For the text-containing cell, return its midpoint in [x, y] coordinate format. 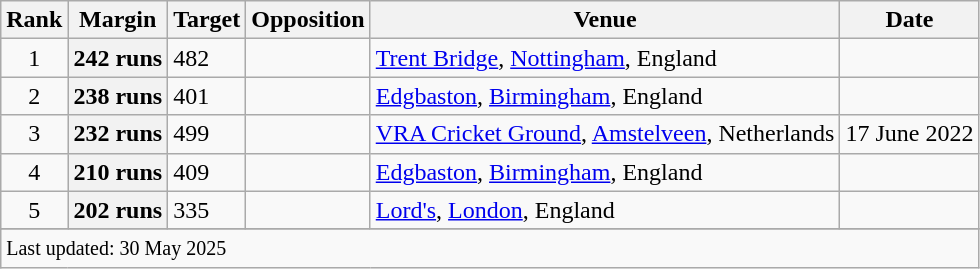
Last updated: 30 May 2025 [490, 248]
202 runs [118, 210]
Opposition [308, 20]
Rank [34, 20]
17 June 2022 [910, 134]
210 runs [118, 172]
Margin [118, 20]
Venue [605, 20]
482 [207, 58]
Lord's, London, England [605, 210]
Trent Bridge, Nottingham, England [605, 58]
5 [34, 210]
335 [207, 210]
3 [34, 134]
401 [207, 96]
Target [207, 20]
499 [207, 134]
VRA Cricket Ground, Amstelveen, Netherlands [605, 134]
409 [207, 172]
232 runs [118, 134]
Date [910, 20]
1 [34, 58]
4 [34, 172]
242 runs [118, 58]
2 [34, 96]
238 runs [118, 96]
